Return the (X, Y) coordinate for the center point of the cell that contains the specified text.  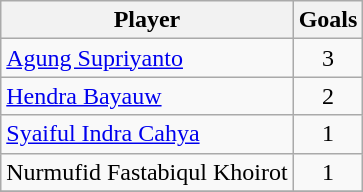
2 (328, 96)
3 (328, 58)
Nurmufid Fastabiqul Khoirot (147, 172)
Hendra Bayauw (147, 96)
Player (147, 20)
Agung Supriyanto (147, 58)
Syaiful Indra Cahya (147, 134)
Goals (328, 20)
